Output the (x, y) coordinate of the center of the cell containing the given text.  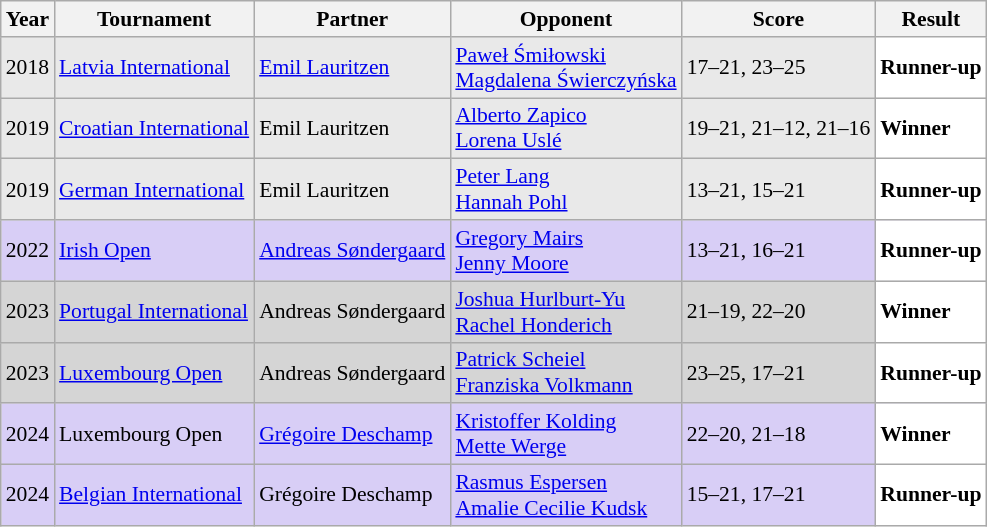
19–21, 21–12, 21–16 (779, 128)
15–21, 17–21 (779, 496)
13–21, 15–21 (779, 190)
23–25, 17–21 (779, 372)
Rasmus Espersen Amalie Cecilie Kudsk (566, 496)
Croatian International (154, 128)
Result (930, 19)
Irish Open (154, 250)
German International (154, 190)
22–20, 21–18 (779, 434)
Kristoffer Kolding Mette Werge (566, 434)
2022 (28, 250)
Alberto Zapico Lorena Uslé (566, 128)
Belgian International (154, 496)
13–21, 16–21 (779, 250)
Year (28, 19)
Gregory Mairs Jenny Moore (566, 250)
Paweł Śmiłowski Magdalena Świerczyńska (566, 68)
Tournament (154, 19)
Portugal International (154, 312)
2018 (28, 68)
Score (779, 19)
Patrick Scheiel Franziska Volkmann (566, 372)
Latvia International (154, 68)
17–21, 23–25 (779, 68)
Peter Lang Hannah Pohl (566, 190)
21–19, 22–20 (779, 312)
Opponent (566, 19)
Joshua Hurlburt-Yu Rachel Honderich (566, 312)
Partner (352, 19)
